Identify which cell holds the provided text, then report its (x, y) central coordinate. 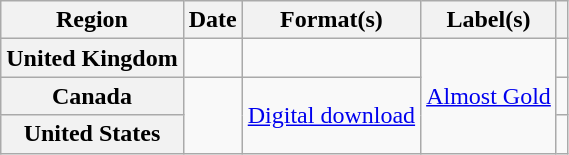
United Kingdom (92, 58)
Region (92, 20)
Digital download (331, 115)
Canada (92, 96)
Almost Gold (489, 96)
Date (212, 20)
Format(s) (331, 20)
Label(s) (489, 20)
United States (92, 134)
